Capture the cell that displays the provided text and extract its (X, Y) central coordinate. 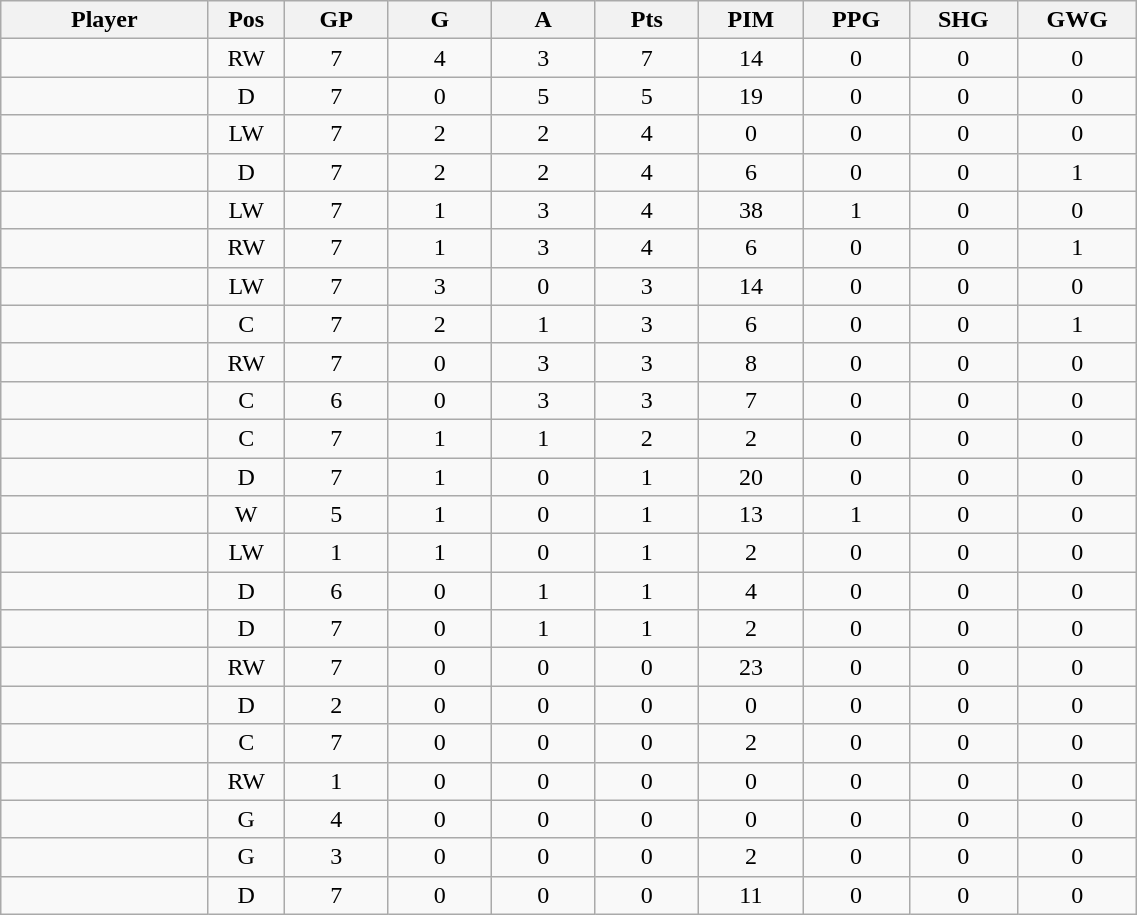
Pos (246, 20)
PIM (752, 20)
Player (104, 20)
19 (752, 96)
38 (752, 210)
Pts (647, 20)
GWG (1078, 20)
11 (752, 895)
GP (336, 20)
SHG (964, 20)
23 (752, 667)
A (544, 20)
8 (752, 362)
13 (752, 515)
PPG (856, 20)
W (246, 515)
20 (752, 477)
